Return the (X, Y) coordinate for the center point of the cell that contains the specified text.  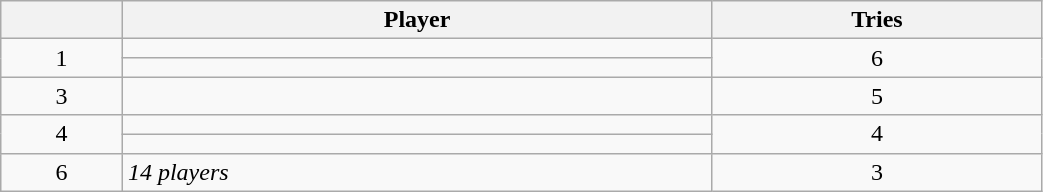
1 (62, 58)
5 (877, 96)
Player (416, 20)
Tries (877, 20)
14 players (416, 172)
